Output the (X, Y) coordinate of the center of the cell containing the given text.  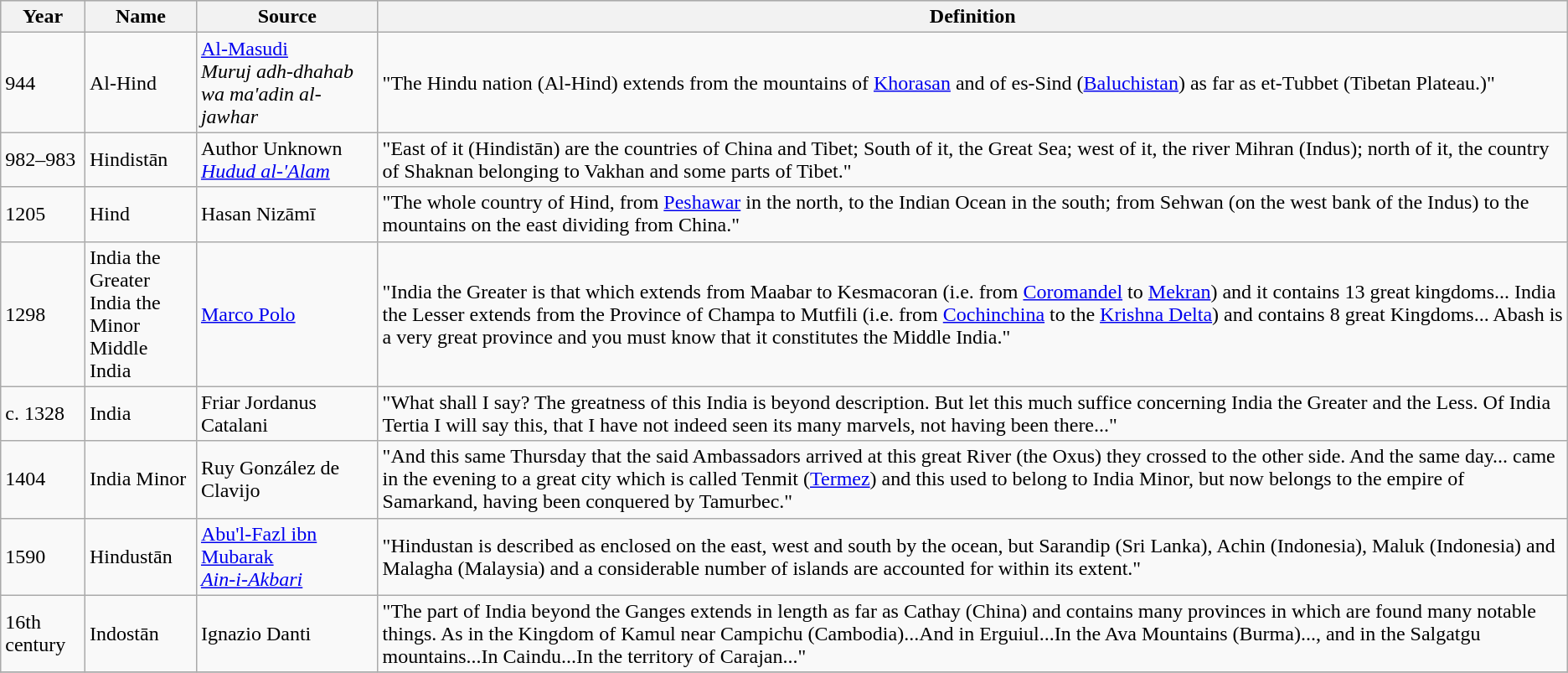
Hindistān (141, 159)
Indostān (141, 634)
Hind (141, 215)
Source (286, 17)
Hindustān (141, 557)
c. 1328 (44, 414)
Ruy González de Clavijo (286, 479)
Ignazio Danti (286, 634)
Definition (972, 17)
Al-Hind (141, 82)
Al-MasudiMuruj adh-dhahab wa ma'adin al-jawhar (286, 82)
Name (141, 17)
Year (44, 17)
Abu'l-Fazl ibn MubarakAin-i-Akbari (286, 557)
India (141, 414)
1298 (44, 313)
1590 (44, 557)
India Minor (141, 479)
1205 (44, 215)
1404 (44, 479)
Marco Polo (286, 313)
982–983 (44, 159)
Hasan Nizāmī (286, 215)
"The Hindu nation (Al-Hind) extends from the mountains of Khorasan and of es-Sind (Baluchistan) as far as et-Tubbet (Tibetan Plateau.)" (972, 82)
Author UnknownHudud al-'Alam (286, 159)
India the Greater India the Minor Middle India (141, 313)
944 (44, 82)
Friar Jordanus Catalani (286, 414)
16th century (44, 634)
